Determine the (x, y) coordinate at the center of the cell enclosing the given text.  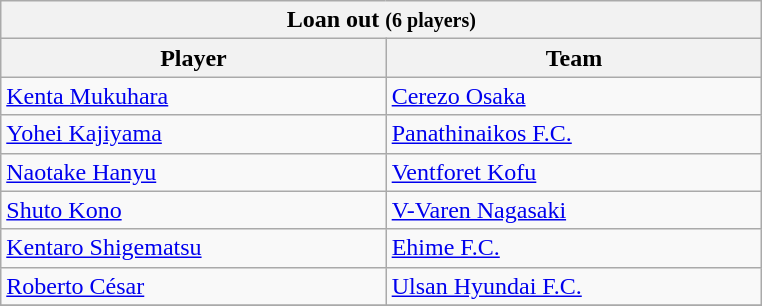
Ehime F.C. (574, 248)
Team (574, 58)
Ulsan Hyundai F.C. (574, 286)
Kenta Mukuhara (194, 96)
V-Varen Nagasaki (574, 210)
Roberto César (194, 286)
Shuto Kono (194, 210)
Naotake Hanyu (194, 172)
Player (194, 58)
Loan out (6 players) (382, 20)
Kentaro Shigematsu (194, 248)
Ventforet Kofu (574, 172)
Cerezo Osaka (574, 96)
Yohei Kajiyama (194, 134)
Panathinaikos F.C. (574, 134)
